Extract the (x, y) coordinate from the center of the cell holding the provided text.  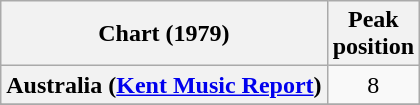
Chart (1979) (164, 34)
8 (373, 85)
Peakposition (373, 34)
Australia (Kent Music Report) (164, 85)
